Identify which cell holds the provided text, then report its (x, y) central coordinate. 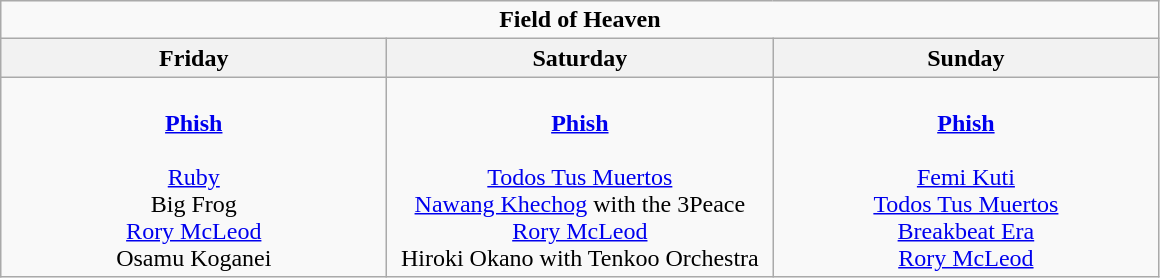
Friday (194, 58)
Field of Heaven (580, 20)
Sunday (966, 58)
Saturday (580, 58)
Phish Femi Kuti Todos Tus Muertos Breakbeat Era Rory McLeod (966, 177)
Phish Todos Tus Muertos Nawang Khechog with the 3Peace Rory McLeod Hiroki Okano with Tenkoo Orchestra (580, 177)
Phish Ruby Big Frog Rory McLeod Osamu Koganei (194, 177)
